Capture the cell that displays the provided text and extract its [x, y] central coordinate. 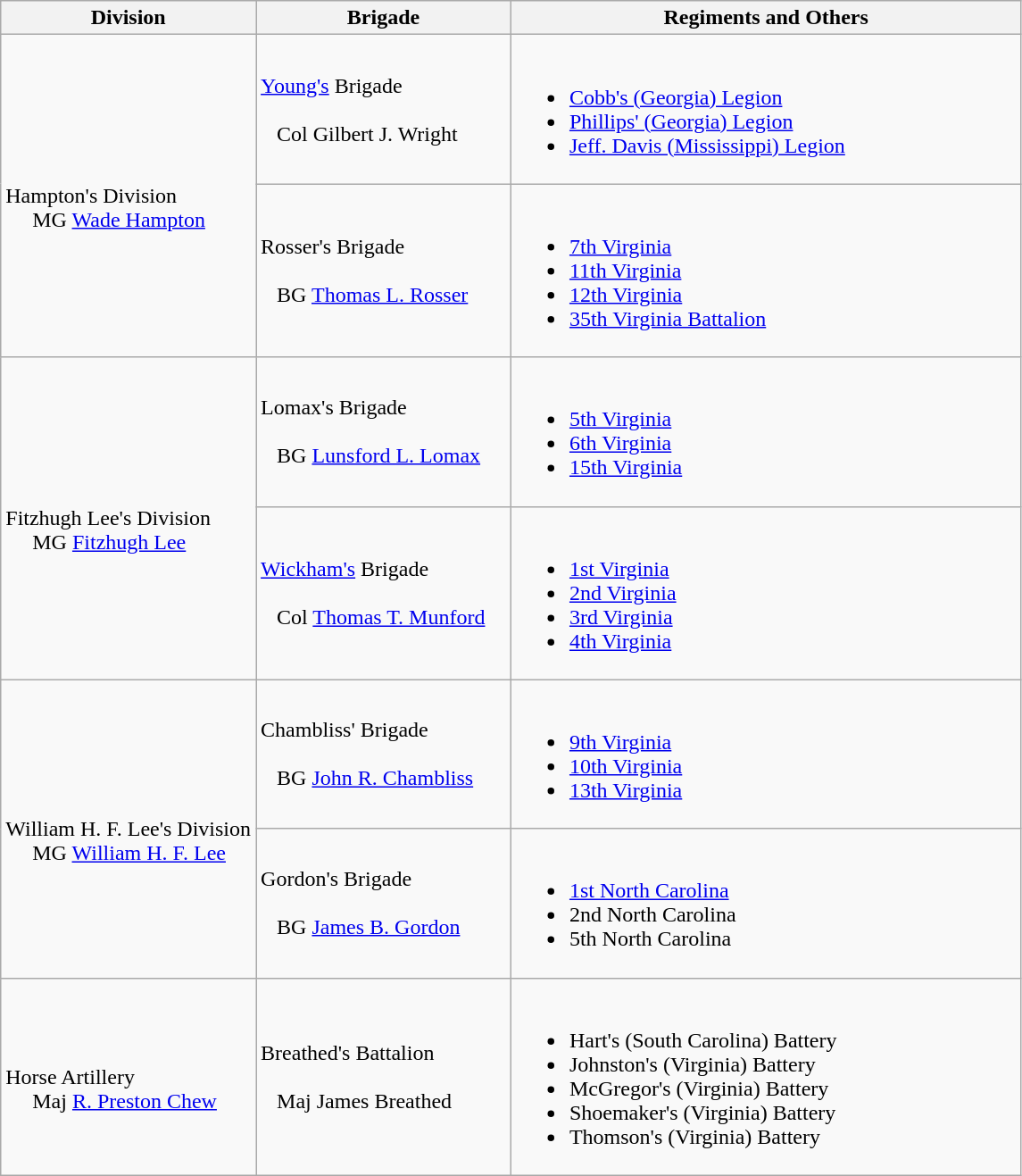
9th Virginia10th Virginia13th Virginia [766, 754]
Lomax's Brigade BG Lunsford L. Lomax [384, 432]
Young's Brigade Col Gilbert J. Wright [384, 109]
Regiments and Others [766, 18]
Gordon's Brigade BG James B. Gordon [384, 904]
Cobb's (Georgia) LegionPhillips' (Georgia) LegionJeff. Davis (Mississippi) Legion [766, 109]
7th Virginia11th Virginia12th Virginia35th Virginia Battalion [766, 271]
Fitzhugh Lee's Division MG Fitzhugh Lee [129, 518]
Rosser's Brigade BG Thomas L. Rosser [384, 271]
Horse Artillery Maj R. Preston Chew [129, 1077]
Hart's (South Carolina) BatteryJohnston's (Virginia) BatteryMcGregor's (Virginia) BatteryShoemaker's (Virginia) BatteryThomson's (Virginia) Battery [766, 1077]
Wickham's Brigade Col Thomas T. Munford [384, 593]
William H. F. Lee's Division MG William H. F. Lee [129, 829]
Breathed's Battalion Maj James Breathed [384, 1077]
1st Virginia2nd Virginia3rd Virginia4th Virginia [766, 593]
1st North Carolina2nd North Carolina5th North Carolina [766, 904]
5th Virginia6th Virginia15th Virginia [766, 432]
Brigade [384, 18]
Division [129, 18]
Hampton's Division MG Wade Hampton [129, 196]
Chambliss' Brigade BG John R. Chambliss [384, 754]
